Locate the cell with the specified text and output its (x, y) center coordinate. 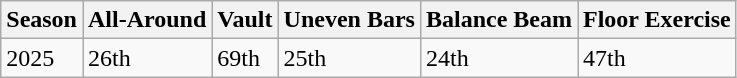
Vault (245, 20)
Season (42, 20)
24th (498, 58)
26th (146, 58)
Balance Beam (498, 20)
25th (349, 58)
All-Around (146, 20)
Uneven Bars (349, 20)
2025 (42, 58)
Floor Exercise (658, 20)
69th (245, 58)
47th (658, 58)
